Search for the cell housing the specified text and yield its [X, Y] center coordinate. 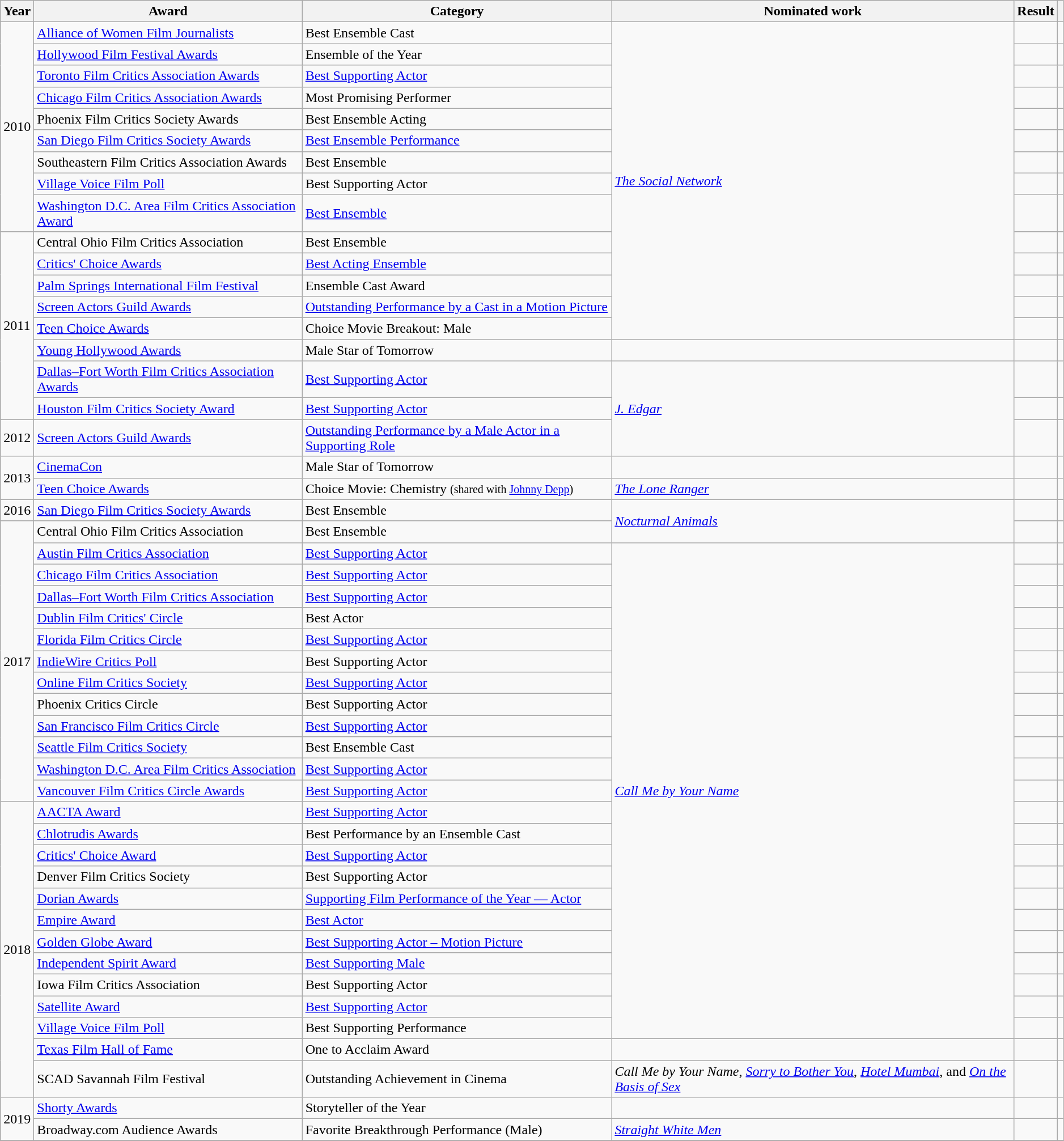
Call Me by Your Name, Sorry to Bother You, Hotel Mumbai, and On the Basis of Sex [813, 1079]
IndieWire Critics Poll [168, 661]
Southeastern Film Critics Association Awards [168, 162]
Critics' Choice Award [168, 855]
Dallas–Fort Worth Film Critics Association Awards [168, 380]
Best Performance by an Ensemble Cast [457, 834]
Dublin Film Critics' Circle [168, 618]
Award [168, 11]
Outstanding Performance by a Cast in a Motion Picture [457, 307]
Texas Film Hall of Fame [168, 1050]
Ensemble of the Year [457, 54]
Shorty Awards [168, 1108]
Florida Film Critics Circle [168, 639]
Golden Globe Award [168, 941]
Critics' Choice Awards [168, 264]
SCAD Savannah Film Festival [168, 1079]
Most Promising Performer [457, 97]
Satellite Award [168, 1006]
One to Acclaim Award [457, 1050]
2016 [17, 510]
Best Acting Ensemble [457, 264]
Denver Film Critics Society [168, 877]
Washington D.C. Area Film Critics Association Award [168, 213]
Best Supporting Male [457, 963]
AACTA Award [168, 812]
The Social Network [813, 181]
Category [457, 11]
Broadway.com Audience Awards [168, 1130]
Phoenix Film Critics Society Awards [168, 119]
Young Hollywood Awards [168, 350]
Supporting Film Performance of the Year — Actor [457, 898]
Chlotrudis Awards [168, 834]
Best Ensemble Acting [457, 119]
2010 [17, 127]
Empire Award [168, 920]
2019 [17, 1119]
Nominated work [813, 11]
Vancouver Film Critics Circle Awards [168, 791]
Chicago Film Critics Association Awards [168, 97]
2013 [17, 478]
Call Me by Your Name [813, 790]
Ensemble Cast Award [457, 285]
Phoenix Critics Circle [168, 705]
The Lone Ranger [813, 489]
2011 [17, 325]
Toronto Film Critics Association Awards [168, 76]
Chicago Film Critics Association [168, 575]
2012 [17, 438]
2018 [17, 949]
J. Edgar [813, 409]
Straight White Men [813, 1130]
Best Ensemble Performance [457, 141]
Dorian Awards [168, 898]
CinemaCon [168, 467]
Houston Film Critics Society Award [168, 409]
Hollywood Film Festival Awards [168, 54]
Independent Spirit Award [168, 963]
Result [1036, 11]
San Francisco Film Critics Circle [168, 726]
Austin Film Critics Association [168, 553]
Seattle Film Critics Society [168, 748]
Online Film Critics Society [168, 683]
Best Supporting Actor – Motion Picture [457, 941]
Year [17, 11]
Choice Movie Breakout: Male [457, 329]
Washington D.C. Area Film Critics Association [168, 769]
Choice Movie: Chemistry (shared with Johnny Depp) [457, 489]
Iowa Film Critics Association [168, 985]
Outstanding Performance by a Male Actor in a Supporting Role [457, 438]
Best Supporting Performance [457, 1028]
Favorite Breakthrough Performance (Male) [457, 1130]
Dallas–Fort Worth Film Critics Association [168, 596]
Storyteller of the Year [457, 1108]
Outstanding Achievement in Cinema [457, 1079]
Nocturnal Animals [813, 521]
Alliance of Women Film Journalists [168, 33]
Palm Springs International Film Festival [168, 285]
2017 [17, 661]
